Identify which cell holds the provided text, then report its (x, y) central coordinate. 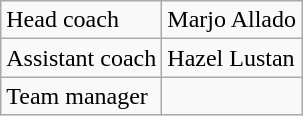
Hazel Lustan (232, 58)
Team manager (82, 96)
Head coach (82, 20)
Assistant coach (82, 58)
Marjo Allado (232, 20)
